Search for the cell housing the specified text and yield its (x, y) center coordinate. 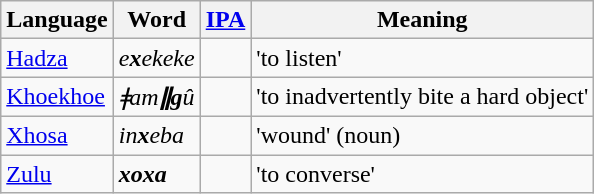
ǂamǁgû (156, 97)
Hadza (57, 58)
Khoekhoe (57, 97)
Language (57, 20)
Word (156, 20)
Zulu (57, 173)
'to listen' (422, 58)
xoxa (156, 173)
IPA (226, 20)
exekeke (156, 58)
'to inadvertently bite a hard object' (422, 97)
Meaning (422, 20)
Xhosa (57, 135)
'wound' (noun) (422, 135)
inxeba (156, 135)
'to converse' (422, 173)
